Search for the cell housing the specified text and yield its [x, y] center coordinate. 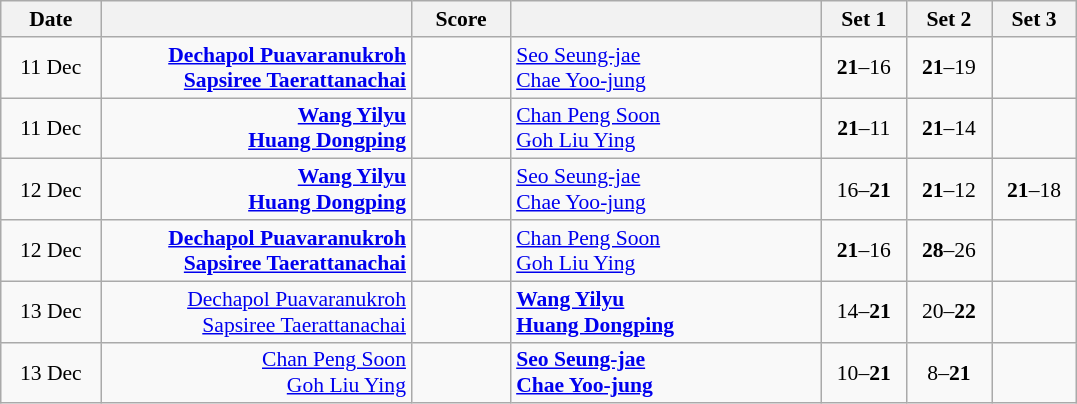
21–14 [948, 128]
8–21 [948, 372]
14–21 [864, 312]
16–21 [864, 190]
21–11 [864, 128]
21–19 [948, 68]
Set 3 [1034, 19]
28–26 [948, 250]
Date [51, 19]
Set 2 [948, 19]
20–22 [948, 312]
Score [461, 19]
21–12 [948, 190]
Set 1 [864, 19]
21–18 [1034, 190]
10–21 [864, 372]
